Pinpoint the cell where the given text exists, returning its [x, y] midpoint coordinate. 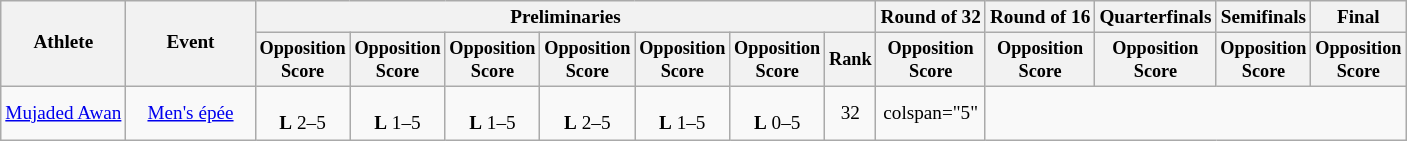
Men's épée [190, 113]
Rank [850, 59]
Round of 16 [1040, 17]
32 [850, 113]
Preliminaries [566, 17]
Round of 32 [930, 17]
Mujaded Awan [64, 113]
colspan="5" [930, 113]
Semifinals [1264, 17]
Final [1358, 17]
Athlete [64, 44]
Event [190, 44]
Quarterfinals [1156, 17]
L 0–5 [778, 113]
